Pinpoint the cell where the given text exists, returning its (X, Y) midpoint coordinate. 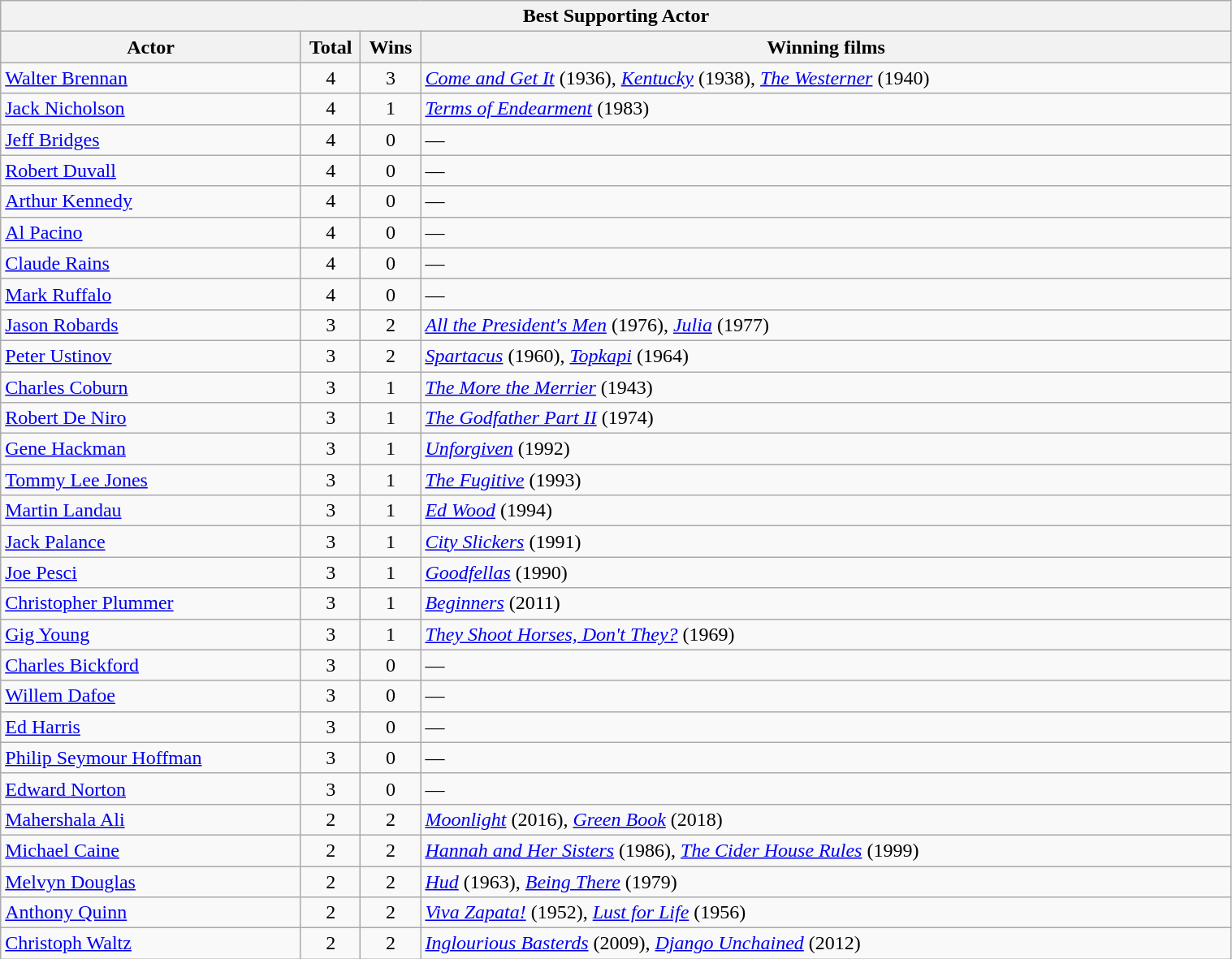
Christopher Plummer (151, 603)
Peter Ustinov (151, 356)
Melvyn Douglas (151, 881)
The Godfather Part II (1974) (826, 418)
Al Pacino (151, 232)
Walter Brennan (151, 78)
Robert Duvall (151, 171)
Ed Harris (151, 727)
Anthony Quinn (151, 913)
Winning films (826, 47)
Actor (151, 47)
Michael Caine (151, 850)
Inglourious Basterds (2009), Django Unchained (2012) (826, 944)
Christoph Waltz (151, 944)
Come and Get It (1936), Kentucky (1938), The Westerner (1940) (826, 78)
All the President's Men (1976), Julia (1977) (826, 325)
Gig Young (151, 634)
Charles Bickford (151, 665)
Jack Palance (151, 542)
Joe Pesci (151, 572)
The More the Merrier (1943) (826, 387)
They Shoot Horses, Don't They? (1969) (826, 634)
Jeff Bridges (151, 140)
Moonlight (2016), Green Book (2018) (826, 819)
Beginners (2011) (826, 603)
Willem Dafoe (151, 696)
Ed Wood (1994) (826, 511)
Total (331, 47)
Philip Seymour Hoffman (151, 758)
Martin Landau (151, 511)
Jason Robards (151, 325)
Claude Rains (151, 263)
Goodfellas (1990) (826, 572)
The Fugitive (1993) (826, 480)
Terms of Endearment (1983) (826, 109)
Jack Nicholson (151, 109)
Mark Ruffalo (151, 294)
Unforgiven (1992) (826, 449)
Viva Zapata! (1952), Lust for Life (1956) (826, 913)
Spartacus (1960), Topkapi (1964) (826, 356)
City Slickers (1991) (826, 542)
Wins (391, 47)
Tommy Lee Jones (151, 480)
Hud (1963), Being There (1979) (826, 881)
Hannah and Her Sisters (1986), The Cider House Rules (1999) (826, 850)
Arthur Kennedy (151, 201)
Gene Hackman (151, 449)
Best Supporting Actor (616, 16)
Robert De Niro (151, 418)
Mahershala Ali (151, 819)
Edward Norton (151, 788)
Charles Coburn (151, 387)
